Extract the [X, Y] coordinate from the center of the cell holding the provided text.  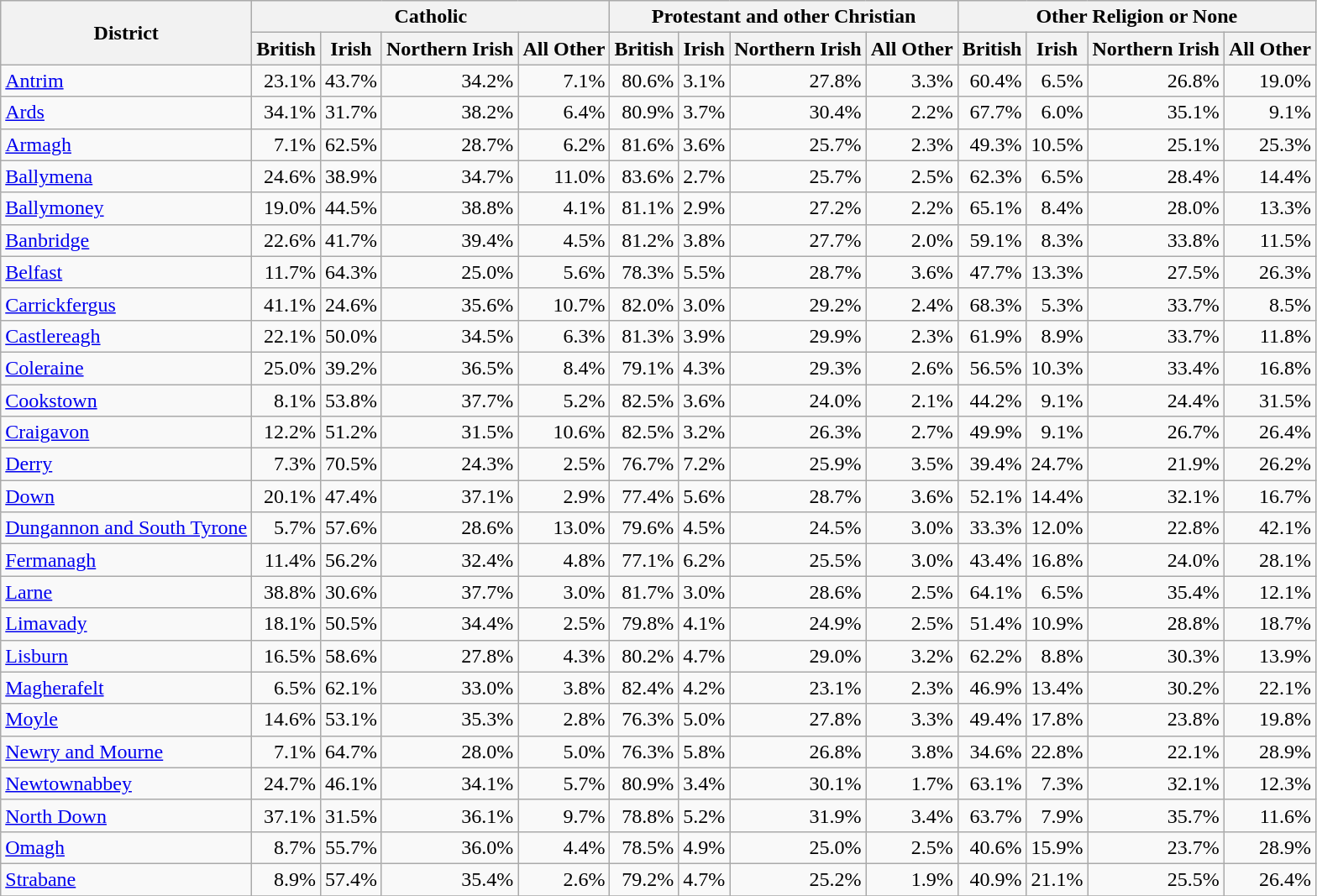
18.7% [1270, 624]
Ards [126, 113]
30.3% [1156, 656]
30.6% [351, 592]
59.1% [992, 240]
25.2% [798, 879]
81.1% [644, 208]
27.5% [1156, 272]
47.4% [351, 496]
65.1% [992, 208]
Cookstown [126, 401]
46.9% [992, 688]
70.5% [351, 464]
81.7% [644, 592]
36.5% [449, 368]
Ballymoney [126, 208]
56.5% [992, 368]
40.9% [992, 879]
30.2% [1156, 688]
83.6% [644, 176]
7.9% [1057, 815]
1.7% [912, 783]
62.2% [992, 656]
34.7% [449, 176]
35.7% [1156, 815]
55.7% [351, 847]
28.8% [1156, 624]
29.3% [798, 368]
Coleraine [126, 368]
50.5% [351, 624]
4.8% [564, 560]
49.3% [992, 144]
Craigavon [126, 432]
District [126, 33]
79.1% [644, 368]
78.5% [644, 847]
Omagh [126, 847]
2.8% [564, 720]
10.6% [564, 432]
64.3% [351, 272]
11.8% [1270, 336]
41.7% [351, 240]
8.5% [1270, 304]
78.3% [644, 272]
36.0% [449, 847]
53.8% [351, 401]
41.1% [286, 304]
11.7% [286, 272]
3.9% [704, 336]
80.2% [644, 656]
Strabane [126, 879]
60.4% [992, 81]
25.3% [1270, 144]
12.1% [1270, 592]
50.0% [351, 336]
18.1% [286, 624]
2.4% [912, 304]
Other Religion or None [1136, 17]
Armagh [126, 144]
North Down [126, 815]
10.9% [1057, 624]
16.5% [286, 656]
68.3% [992, 304]
30.1% [798, 783]
51.2% [351, 432]
Derry [126, 464]
8.8% [1057, 656]
29.2% [798, 304]
62.5% [351, 144]
Newtownabbey [126, 783]
57.6% [351, 528]
79.8% [644, 624]
20.1% [286, 496]
3.5% [912, 464]
79.6% [644, 528]
13.4% [1057, 688]
35.1% [1156, 113]
5.3% [1057, 304]
Magherafelt [126, 688]
62.3% [992, 176]
34.6% [992, 752]
31.9% [798, 815]
5.5% [704, 272]
Moyle [126, 720]
8.3% [1057, 240]
6.3% [564, 336]
67.7% [992, 113]
52.1% [992, 496]
Castlereagh [126, 336]
17.8% [1057, 720]
62.1% [351, 688]
43.4% [992, 560]
6.4% [564, 113]
Fermanagh [126, 560]
3.1% [704, 81]
31.7% [351, 113]
64.1% [992, 592]
Down [126, 496]
38.2% [449, 113]
23.7% [1156, 847]
6.0% [1057, 113]
34.4% [449, 624]
Protestant and other Christian [784, 17]
82.4% [644, 688]
12.2% [286, 432]
33.3% [992, 528]
Lisburn [126, 656]
47.7% [992, 272]
Antrim [126, 81]
24.5% [798, 528]
2.1% [912, 401]
49.4% [992, 720]
46.1% [351, 783]
Banbridge [126, 240]
32.4% [449, 560]
58.6% [351, 656]
25.9% [798, 464]
11.6% [1270, 815]
28.4% [1156, 176]
81.3% [644, 336]
Belfast [126, 272]
33.4% [1156, 368]
4.4% [564, 847]
57.4% [351, 879]
16.7% [1270, 496]
21.9% [1156, 464]
9.7% [564, 815]
35.3% [449, 720]
19.8% [1270, 720]
44.5% [351, 208]
11.0% [564, 176]
Catholic [431, 17]
8.7% [286, 847]
22.6% [286, 240]
61.9% [992, 336]
Dungannon and South Tyrone [126, 528]
44.2% [992, 401]
12.0% [1057, 528]
79.2% [644, 879]
36.1% [449, 815]
10.3% [1057, 368]
7.2% [704, 464]
38.9% [351, 176]
63.1% [992, 783]
3.7% [704, 113]
29.0% [798, 656]
Larne [126, 592]
40.6% [992, 847]
24.4% [1156, 401]
24.3% [449, 464]
Limavady [126, 624]
26.7% [1156, 432]
Ballymena [126, 176]
76.7% [644, 464]
Newry and Mourne [126, 752]
82.0% [644, 304]
27.2% [798, 208]
24.9% [798, 624]
51.4% [992, 624]
34.2% [449, 81]
33.8% [1156, 240]
Carrickfergus [126, 304]
8.1% [286, 401]
10.5% [1057, 144]
25.1% [1156, 144]
2.0% [912, 240]
4.9% [704, 847]
53.1% [351, 720]
49.9% [992, 432]
35.6% [449, 304]
11.4% [286, 560]
80.6% [644, 81]
77.4% [644, 496]
81.2% [644, 240]
26.2% [1270, 464]
30.4% [798, 113]
4.2% [704, 688]
14.6% [286, 720]
34.5% [449, 336]
15.9% [1057, 847]
64.7% [351, 752]
11.5% [1270, 240]
27.7% [798, 240]
78.8% [644, 815]
81.6% [644, 144]
1.9% [912, 879]
10.7% [564, 304]
56.2% [351, 560]
33.0% [449, 688]
13.0% [564, 528]
28.1% [1270, 560]
5.8% [704, 752]
63.7% [992, 815]
43.7% [351, 81]
39.2% [351, 368]
13.9% [1270, 656]
29.9% [798, 336]
23.8% [1156, 720]
21.1% [1057, 879]
42.1% [1270, 528]
77.1% [644, 560]
12.3% [1270, 783]
